Provide the (X, Y) coordinate of the cell's center where the given text is located.  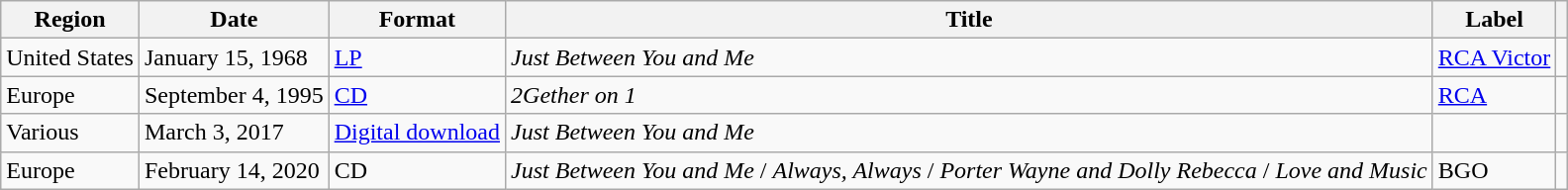
September 4, 1995 (234, 95)
January 15, 1968 (234, 57)
February 14, 2020 (234, 170)
Format (417, 20)
RCA (1495, 95)
Various (70, 133)
Region (70, 20)
March 3, 2017 (234, 133)
2Gether on 1 (970, 95)
Date (234, 20)
United States (70, 57)
Title (970, 20)
Digital download (417, 133)
Just Between You and Me / Always, Always / Porter Wayne and Dolly Rebecca / Love and Music (970, 170)
Label (1495, 20)
RCA Victor (1495, 57)
BGO (1495, 170)
LP (417, 57)
